Identify which cell holds the provided text, then report its [X, Y] central coordinate. 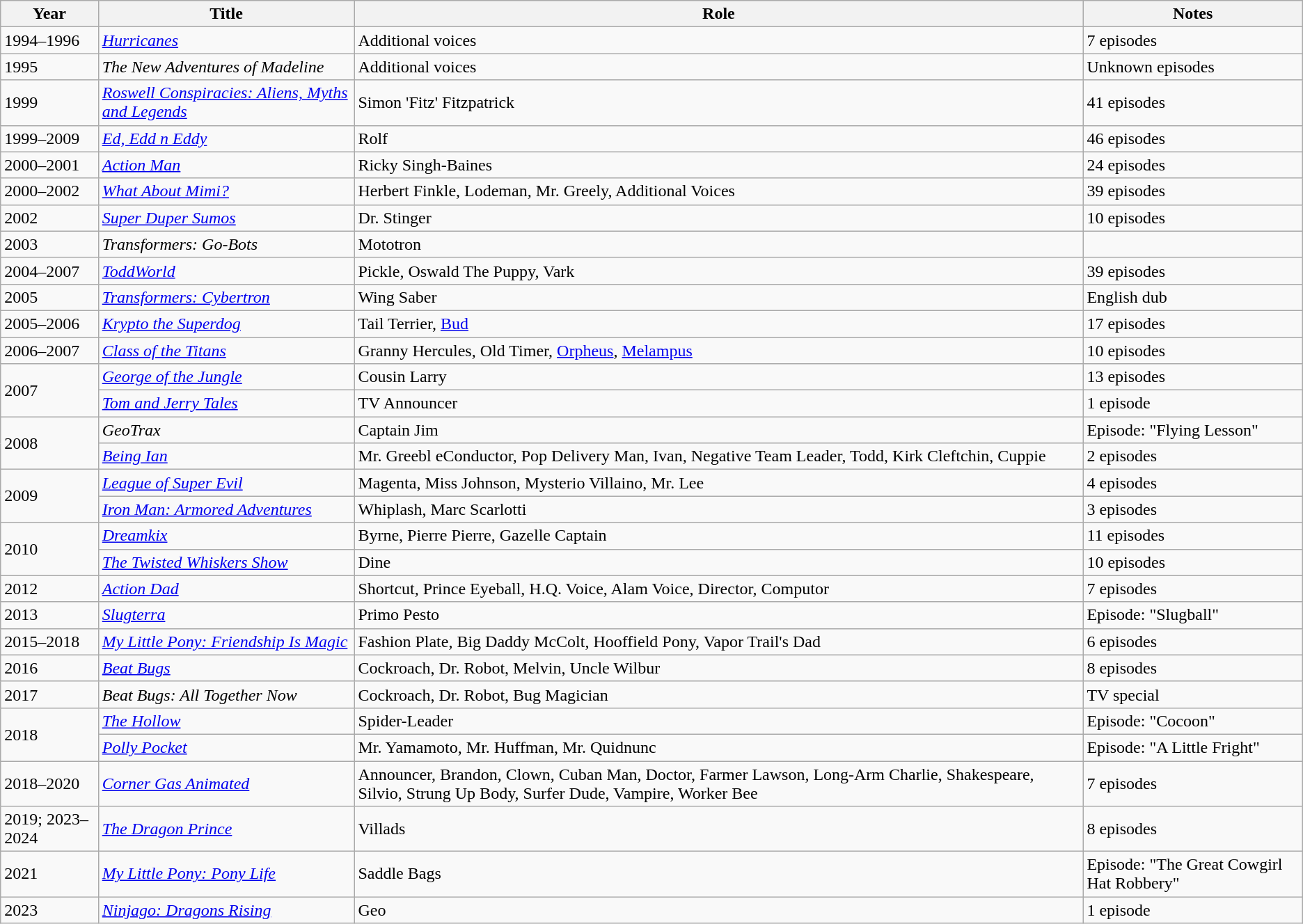
Herbert Finkle, Lodeman, Mr. Greely, Additional Voices [718, 191]
Fashion Plate, Big Daddy McColt, Hooffield Pony, Vapor Trail's Dad [718, 642]
Notes [1193, 14]
Shortcut, Prince Eyeball, H.Q. Voice, Alam Voice, Director, Computor [718, 589]
Captain Jim [718, 430]
Granny Hercules, Old Timer, Orpheus, Melampus [718, 350]
The Hollow [226, 721]
13 episodes [1193, 377]
Corner Gas Animated [226, 783]
2010 [49, 549]
Action Man [226, 165]
Tom and Jerry Tales [226, 404]
2023 [49, 910]
1994–1996 [49, 40]
1999–2009 [49, 138]
Super Duper Sumos [226, 218]
Ed, Edd n Eddy [226, 138]
2019; 2023–2024 [49, 829]
Cockroach, Dr. Robot, Melvin, Uncle Wilbur [718, 668]
League of Super Evil [226, 483]
Wing Saber [718, 297]
2012 [49, 589]
The Twisted Whiskers Show [226, 562]
Krypto the Superdog [226, 324]
11 episodes [1193, 536]
2005 [49, 297]
Title [226, 14]
2008 [49, 443]
2016 [49, 668]
Transformers: Cybertron [226, 297]
Action Dad [226, 589]
Polly Pocket [226, 747]
2003 [49, 244]
Ricky Singh-Baines [718, 165]
Transformers: Go-Bots [226, 244]
Mr. Greebl eConductor, Pop Delivery Man, Ivan, Negative Team Leader, Todd, Kirk Cleftchin, Cuppie [718, 456]
Whiplash, Marc Scarlotti [718, 509]
Pickle, Oswald The Puppy, Vark [718, 271]
My Little Pony: Pony Life [226, 874]
Villads [718, 829]
2004–2007 [49, 271]
Announcer, Brandon, Clown, Cuban Man, Doctor, Farmer Lawson, Long-Arm Charlie, Shakespeare, Silvio, Strung Up Body, Surfer Dude, Vampire, Worker Bee [718, 783]
Slugterra [226, 615]
What About Mimi? [226, 191]
Year [49, 14]
2005–2006 [49, 324]
Spider-Leader [718, 721]
GeoTrax [226, 430]
Episode: "Flying Lesson" [1193, 430]
2021 [49, 874]
Episode: "Slugball" [1193, 615]
46 episodes [1193, 138]
ToddWorld [226, 271]
2002 [49, 218]
My Little Pony: Friendship Is Magic [226, 642]
TV Announcer [718, 404]
4 episodes [1193, 483]
3 episodes [1193, 509]
2006–2007 [49, 350]
Hurricanes [226, 40]
Episode: "Cocoon" [1193, 721]
2 episodes [1193, 456]
24 episodes [1193, 165]
Byrne, Pierre Pierre, Gazelle Captain [718, 536]
Beat Bugs: All Together Now [226, 694]
1999 [49, 103]
Simon 'Fitz' Fitzpatrick [718, 103]
Dine [718, 562]
2009 [49, 496]
Cockroach, Dr. Robot, Bug Magician [718, 694]
Being Ian [226, 456]
Mr. Yamamoto, Mr. Huffman, Mr. Quidnunc [718, 747]
2000–2001 [49, 165]
2007 [49, 390]
Tail Terrier, Bud [718, 324]
Dr. Stinger [718, 218]
2018–2020 [49, 783]
Role [718, 14]
2000–2002 [49, 191]
2015–2018 [49, 642]
41 episodes [1193, 103]
Roswell Conspiracies: Aliens, Myths and Legends [226, 103]
TV special [1193, 694]
Mototron [718, 244]
Geo [718, 910]
The Dragon Prince [226, 829]
2013 [49, 615]
Beat Bugs [226, 668]
Cousin Larry [718, 377]
1995 [49, 67]
Episode: "A Little Fright" [1193, 747]
Dreamkix [226, 536]
Ninjago: Dragons Rising [226, 910]
2018 [49, 734]
George of the Jungle [226, 377]
Iron Man: Armored Adventures [226, 509]
The New Adventures of Madeline [226, 67]
Episode: "The Great Cowgirl Hat Robbery" [1193, 874]
17 episodes [1193, 324]
Class of the Titans [226, 350]
2017 [49, 694]
6 episodes [1193, 642]
English dub [1193, 297]
Primo Pesto [718, 615]
Unknown episodes [1193, 67]
Rolf [718, 138]
Magenta, Miss Johnson, Mysterio Villaino, Mr. Lee [718, 483]
Saddle Bags [718, 874]
